From the cell containing the given text, extract its center point as (X, Y) coordinate. 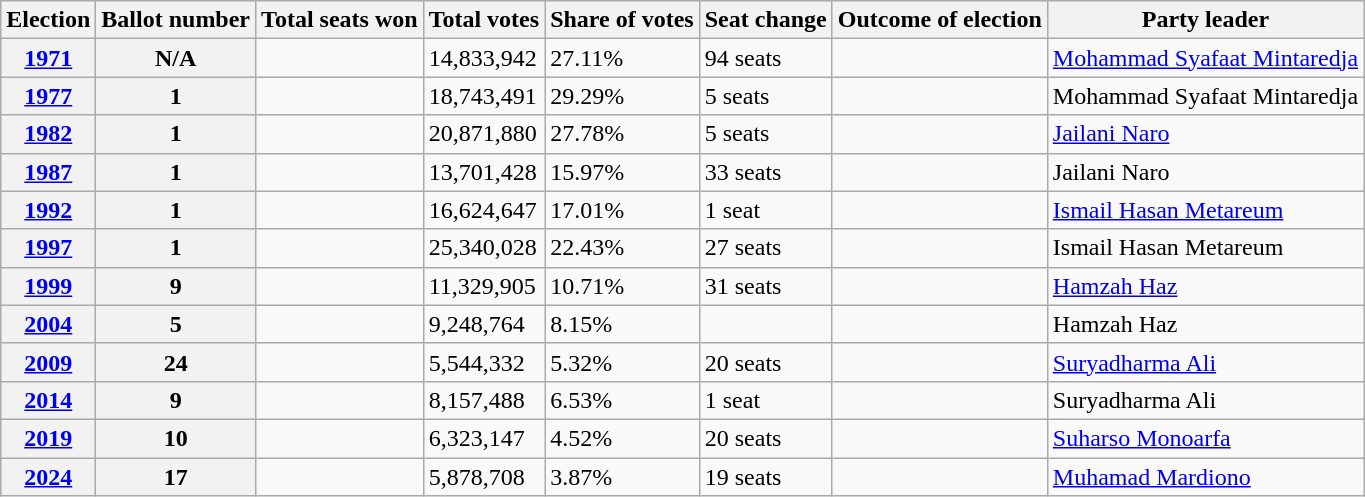
Muhamad Mardiono (1205, 477)
6.53% (622, 400)
5 (176, 324)
1977 (48, 96)
10.71% (622, 286)
1987 (48, 172)
27 seats (766, 248)
1999 (48, 286)
Election (48, 20)
Share of votes (622, 20)
17.01% (622, 210)
Outcome of election (940, 20)
2014 (48, 400)
19 seats (766, 477)
5,878,708 (484, 477)
1982 (48, 134)
4.52% (622, 438)
27.11% (622, 58)
25,340,028 (484, 248)
5.32% (622, 362)
1992 (48, 210)
3.87% (622, 477)
14,833,942 (484, 58)
Seat change (766, 20)
10 (176, 438)
22.43% (622, 248)
24 (176, 362)
Party leader (1205, 20)
8,157,488 (484, 400)
Ballot number (176, 20)
17 (176, 477)
1997 (48, 248)
16,624,647 (484, 210)
20,871,880 (484, 134)
5,544,332 (484, 362)
18,743,491 (484, 96)
11,329,905 (484, 286)
Total votes (484, 20)
2009 (48, 362)
13,701,428 (484, 172)
27.78% (622, 134)
8.15% (622, 324)
N/A (176, 58)
1971 (48, 58)
94 seats (766, 58)
2004 (48, 324)
6,323,147 (484, 438)
29.29% (622, 96)
2024 (48, 477)
15.97% (622, 172)
9,248,764 (484, 324)
33 seats (766, 172)
31 seats (766, 286)
Total seats won (340, 20)
Suharso Monoarfa (1205, 438)
2019 (48, 438)
